Extract the (X, Y) coordinate from the center of the cell holding the provided text.  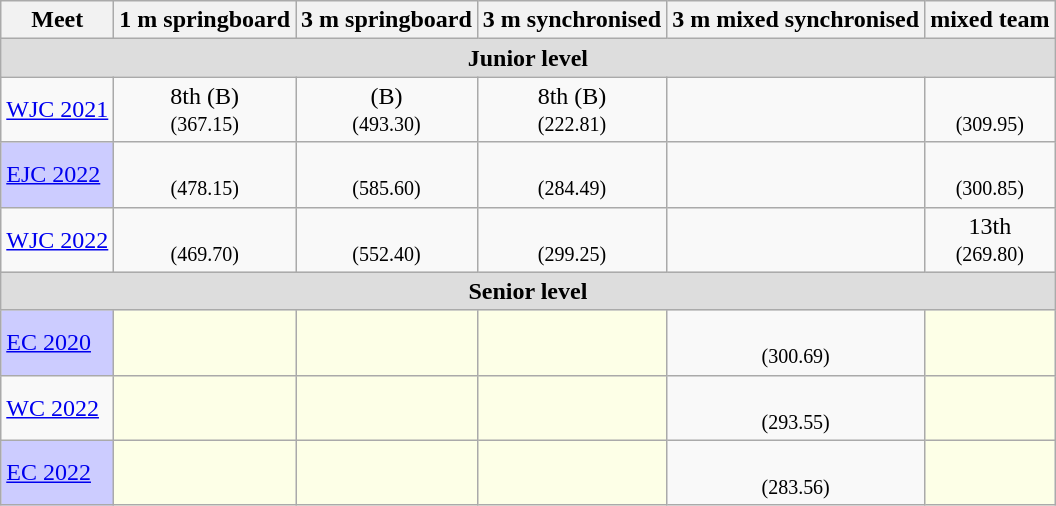
(300.69) (796, 342)
Meet (58, 20)
WJC 2022 (58, 240)
(478.15) (205, 174)
(283.56) (796, 472)
Junior level (528, 58)
(300.85) (990, 174)
WJC 2021 (58, 110)
Senior level (528, 291)
EC 2022 (58, 472)
mixed team (990, 20)
(309.95) (990, 110)
(469.70) (205, 240)
1 m springboard (205, 20)
(293.55) (796, 408)
13th(269.80) (990, 240)
8th (B)(367.15) (205, 110)
3 m synchronised (572, 20)
EJC 2022 (58, 174)
8th (B)(222.81) (572, 110)
(585.60) (387, 174)
(284.49) (572, 174)
3 m mixed synchronised (796, 20)
(B)(493.30) (387, 110)
(299.25) (572, 240)
WC 2022 (58, 408)
EC 2020 (58, 342)
3 m springboard (387, 20)
(552.40) (387, 240)
